Output the (x, y) coordinate of the center of the cell containing the given text.  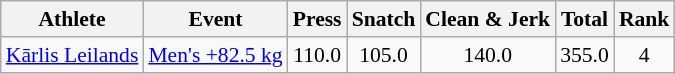
Clean & Jerk (488, 19)
Men's +82.5 kg (215, 55)
355.0 (584, 55)
Kārlis Leilands (72, 55)
140.0 (488, 55)
Press (318, 19)
Event (215, 19)
4 (644, 55)
Athlete (72, 19)
Snatch (384, 19)
Total (584, 19)
Rank (644, 19)
105.0 (384, 55)
110.0 (318, 55)
